Search for the cell housing the specified text and yield its (x, y) center coordinate. 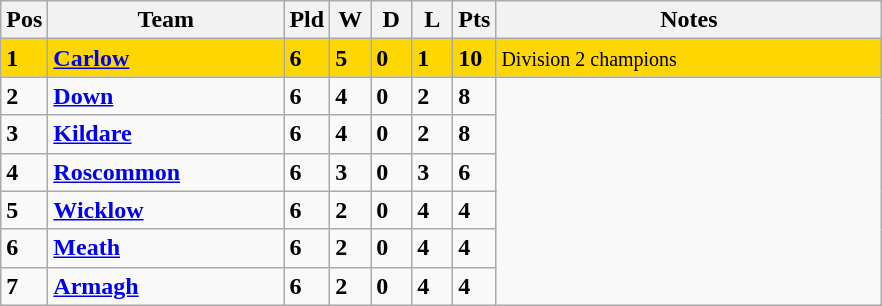
Pos (24, 20)
Wicklow (166, 210)
Carlow (166, 58)
10 (474, 58)
Down (166, 96)
7 (24, 286)
Division 2 champions (689, 58)
W (350, 20)
L (432, 20)
Roscommon (166, 172)
Pts (474, 20)
Meath (166, 248)
Notes (689, 20)
Armagh (166, 286)
Pld (307, 20)
Team (166, 20)
D (392, 20)
Kildare (166, 134)
